Detect which cell encompasses the target text, then output its (x, y) center coordinate. 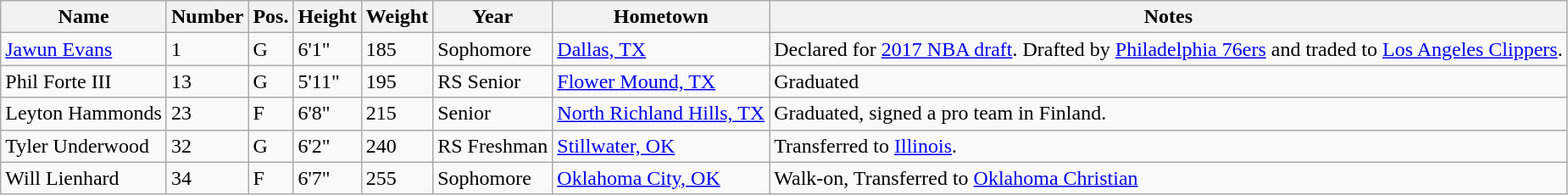
185 (397, 49)
6'1" (327, 49)
Year (493, 17)
Pos. (271, 17)
32 (207, 146)
Graduated (1169, 81)
Jawun Evans (84, 49)
195 (397, 81)
Declared for 2017 NBA draft. Drafted by Philadelphia 76ers and traded to Los Angeles Clippers. (1169, 49)
Notes (1169, 17)
Dallas, TX (661, 49)
RS Senior (493, 81)
Flower Mound, TX (661, 81)
Walk-on, Transferred to Oklahoma Christian (1169, 178)
Senior (493, 114)
240 (397, 146)
Graduated, signed a pro team in Finland. (1169, 114)
Name (84, 17)
6'8" (327, 114)
Oklahoma City, OK (661, 178)
13 (207, 81)
Number (207, 17)
215 (397, 114)
5'11" (327, 81)
6'7" (327, 178)
Transferred to Illinois. (1169, 146)
Tyler Underwood (84, 146)
North Richland Hills, TX (661, 114)
23 (207, 114)
Phil Forte III (84, 81)
Height (327, 17)
Hometown (661, 17)
1 (207, 49)
RS Freshman (493, 146)
6'2" (327, 146)
Will Lienhard (84, 178)
255 (397, 178)
34 (207, 178)
Weight (397, 17)
Stillwater, OK (661, 146)
Leyton Hammonds (84, 114)
